Return (X, Y) of the center of cell containing provided text 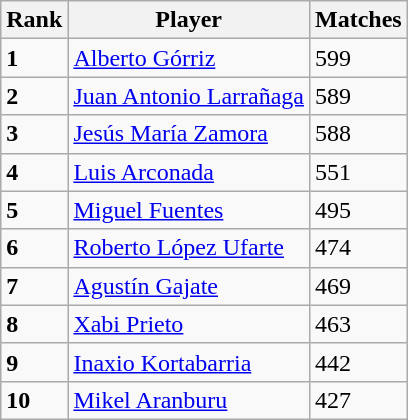
1 (34, 58)
589 (359, 96)
Roberto López Ufarte (189, 248)
7 (34, 286)
469 (359, 286)
Xabi Prieto (189, 324)
9 (34, 362)
10 (34, 400)
6 (34, 248)
5 (34, 210)
3 (34, 134)
Player (189, 20)
463 (359, 324)
Luis Arconada (189, 172)
8 (34, 324)
442 (359, 362)
495 (359, 210)
588 (359, 134)
427 (359, 400)
Agustín Gajate (189, 286)
Mikel Aranburu (189, 400)
599 (359, 58)
Miguel Fuentes (189, 210)
474 (359, 248)
4 (34, 172)
2 (34, 96)
Jesús María Zamora (189, 134)
Juan Antonio Larrañaga (189, 96)
551 (359, 172)
Inaxio Kortabarria (189, 362)
Matches (359, 20)
Alberto Górriz (189, 58)
Rank (34, 20)
